For the text-containing cell, return its midpoint in (x, y) coordinate format. 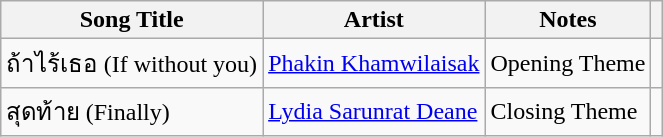
Opening Theme (568, 64)
Lydia Sarunrat Deane (374, 112)
Song Title (132, 20)
สุดท้าย (Finally) (132, 112)
Phakin Khamwilaisak (374, 64)
ถ้าไร้เธอ (If without you) (132, 64)
Artist (374, 20)
Notes (568, 20)
Closing Theme (568, 112)
